Locate the cell with the specified text and output its (x, y) center coordinate. 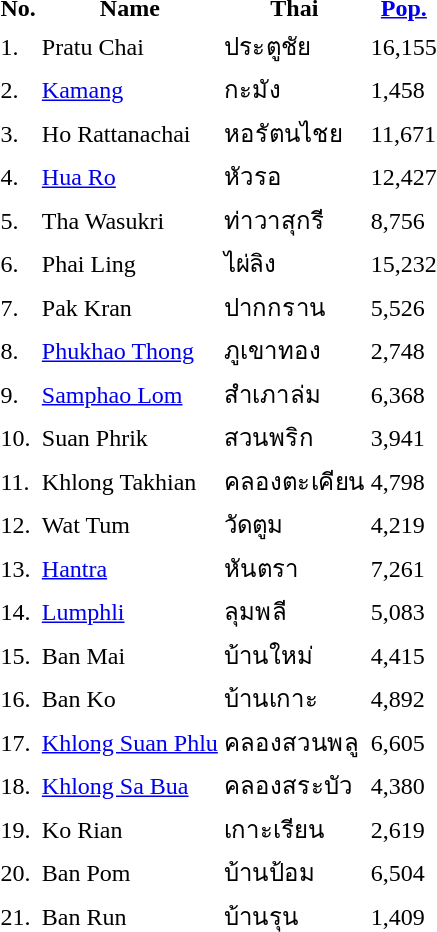
Phukhao Thong (130, 350)
ภูเขาทอง (294, 350)
คลองสระบัว (294, 786)
สำเภาล่ม (294, 394)
คลองสวนพลู (294, 742)
Hua Ro (130, 176)
Khlong Suan Phlu (130, 742)
Ban Mai (130, 655)
หอรัตนไชย (294, 133)
Suan Phrik (130, 438)
หัวรอ (294, 176)
Pak Kran (130, 307)
Khlong Takhian (130, 481)
เกาะเรียน (294, 829)
Pratu Chai (130, 46)
Hantra (130, 568)
วัดตูม (294, 524)
ลุมพลี (294, 612)
Ho Rattanachai (130, 133)
Kamang (130, 90)
คลองตะเคียน (294, 481)
Wat Tum (130, 524)
บ้านเกาะ (294, 698)
Ban Ko (130, 698)
Ban Pom (130, 872)
บ้านป้อม (294, 872)
Tha Wasukri (130, 220)
ไผ่ลิง (294, 264)
บ้านใหม่ (294, 655)
Samphao Lom (130, 394)
หันตรา (294, 568)
สวนพริก (294, 438)
Khlong Sa Bua (130, 786)
ปากกราน (294, 307)
ประตูชัย (294, 46)
กะมัง (294, 90)
Phai Ling (130, 264)
Lumphli (130, 612)
Ko Rian (130, 829)
ท่าวาสุกรี (294, 220)
